Provide the [x, y] coordinate of the cell's center where the given text is located.  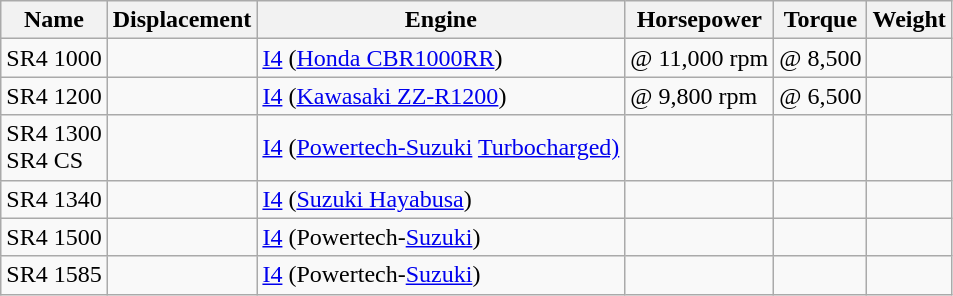
Engine [441, 20]
I4 (Powertech-Suzuki Turbocharged) [441, 148]
I4 (Suzuki Hayabusa) [441, 199]
SR4 1585 [54, 275]
Displacement [182, 20]
@ 8,500 [820, 58]
SR4 1500 [54, 237]
@ 6,500 [820, 96]
@ 9,800 rpm [700, 96]
SR4 1000 [54, 58]
SR4 1200 [54, 96]
@ 11,000 rpm [700, 58]
Name [54, 20]
Weight [909, 20]
I4 (Kawasaki ZZ-R1200) [441, 96]
SR4 1300SR4 CS [54, 148]
Horsepower [700, 20]
I4 (Honda CBR1000RR) [441, 58]
SR4 1340 [54, 199]
Torque [820, 20]
